Return the (x, y) coordinate for the center point of the cell that contains the specified text.  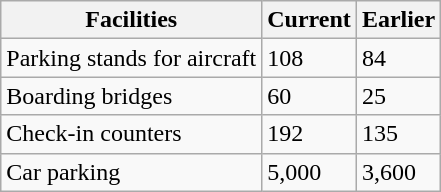
84 (398, 58)
Parking stands for aircraft (132, 58)
108 (310, 58)
Boarding bridges (132, 96)
Car parking (132, 172)
Check-in counters (132, 134)
3,600 (398, 172)
135 (398, 134)
Earlier (398, 20)
60 (310, 96)
Current (310, 20)
5,000 (310, 172)
Facilities (132, 20)
192 (310, 134)
25 (398, 96)
